From the cell containing the given text, extract its center point as (X, Y) coordinate. 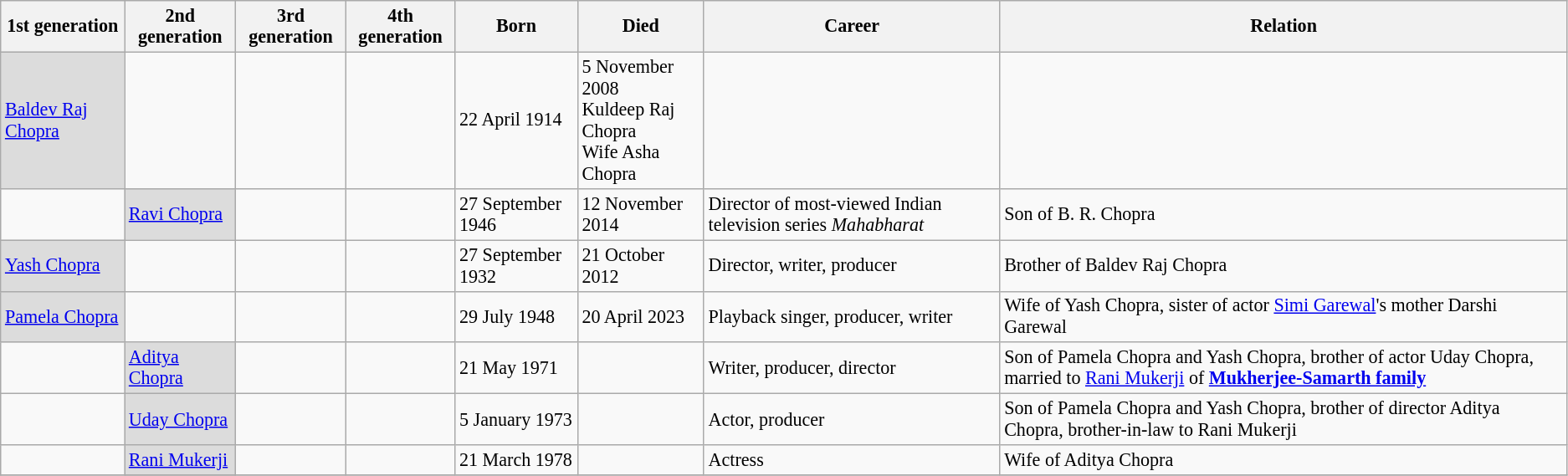
Uday Chopra (181, 418)
Brother of Baldev Raj Chopra (1284, 264)
Aditya Chopra (181, 368)
Rani Mukerji (181, 460)
21 March 1978 (516, 460)
Wife of Yash Chopra, sister of actor Simi Garewal's mother Darshi Garewal (1284, 316)
1st generation (63, 25)
22 April 1914 (516, 120)
3rd generation (291, 25)
2nd generation (181, 25)
4th generation (400, 25)
Baldev Raj Chopra (63, 120)
Director of most-viewed Indian television series Mahabharat (852, 214)
27 September 1946 (516, 214)
20 April 2023 (641, 316)
Wife of Aditya Chopra (1284, 460)
Ravi Chopra (181, 214)
12 November 2014 (641, 214)
Died (641, 25)
21 May 1971 (516, 368)
Playback singer, producer, writer (852, 316)
Relation (1284, 25)
Born (516, 25)
Actor, producer (852, 418)
Pamela Chopra (63, 316)
Writer, producer, director (852, 368)
21 October 2012 (641, 264)
27 September 1932 (516, 264)
Yash Chopra (63, 264)
5 January 1973 (516, 418)
Son of Pamela Chopra and Yash Chopra, brother of actor Uday Chopra, married to Rani Mukerji of Mukherjee-Samarth family (1284, 368)
Actress (852, 460)
Son of Pamela Chopra and Yash Chopra, brother of director Aditya Chopra, brother-in-law to Rani Mukerji (1284, 418)
29 July 1948 (516, 316)
5 November 2008Kuldeep Raj ChopraWife Asha Chopra (641, 120)
Director, writer, producer (852, 264)
Son of B. R. Chopra (1284, 214)
Career (852, 25)
